For the text-containing cell, return its midpoint in [X, Y] coordinate format. 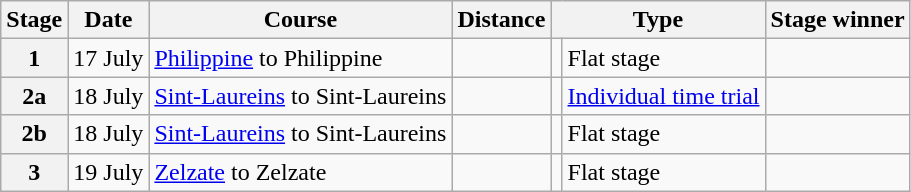
Stage winner [838, 20]
Course [300, 20]
3 [34, 172]
19 July [108, 172]
Type [658, 20]
17 July [108, 58]
Philippine to Philippine [300, 58]
1 [34, 58]
Individual time trial [664, 96]
Zelzate to Zelzate [300, 172]
Distance [502, 20]
Date [108, 20]
2b [34, 134]
Stage [34, 20]
2a [34, 96]
